Return the (x, y) coordinate for the center point of the cell that contains the specified text.  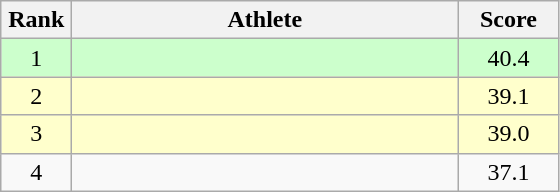
1 (36, 58)
3 (36, 134)
37.1 (508, 172)
Athlete (265, 20)
2 (36, 96)
Score (508, 20)
39.1 (508, 96)
Rank (36, 20)
39.0 (508, 134)
40.4 (508, 58)
4 (36, 172)
